For the text-containing cell, return its midpoint in (X, Y) coordinate format. 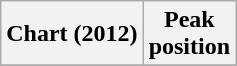
Peak position (189, 34)
Chart (2012) (72, 34)
